Scan for the cell matching the given text and deliver its (x, y) coordinate at center. 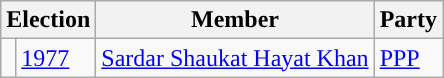
Party (408, 20)
Election (48, 20)
Sardar Shaukat Hayat Khan (235, 58)
1977 (56, 58)
PPP (408, 58)
Member (235, 20)
